Detect which cell encompasses the target text, then output its (x, y) center coordinate. 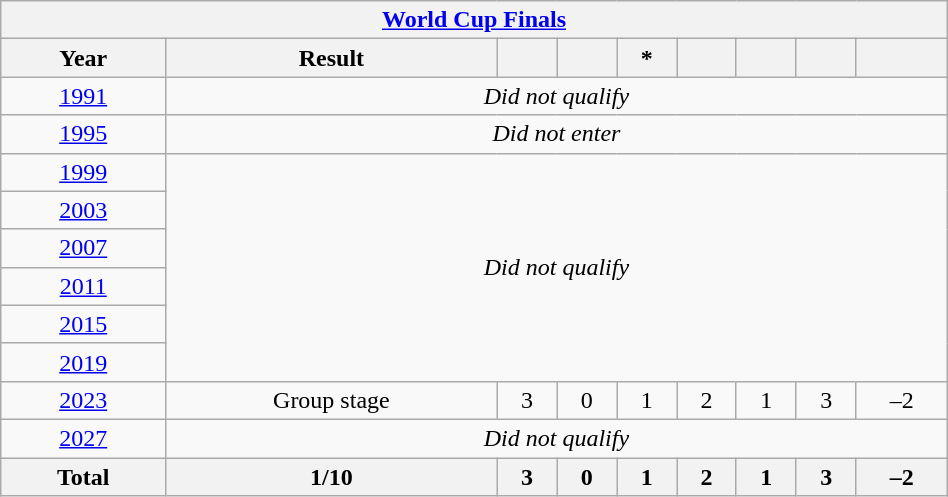
2023 (84, 400)
1991 (84, 96)
1995 (84, 134)
* (647, 58)
Total (84, 477)
1999 (84, 172)
2003 (84, 210)
1/10 (332, 477)
Year (84, 58)
2015 (84, 324)
Result (332, 58)
2019 (84, 362)
2007 (84, 248)
Group stage (332, 400)
World Cup Finals (474, 20)
2027 (84, 438)
Did not enter (557, 134)
2011 (84, 286)
